Extract the [X, Y] coordinate from the center of the cell holding the provided text.  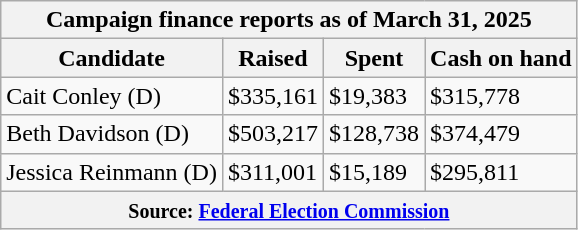
Campaign finance reports as of March 31, 2025 [289, 20]
$19,383 [374, 96]
Raised [272, 58]
$295,811 [501, 172]
$374,479 [501, 134]
$15,189 [374, 172]
Beth Davidson (D) [112, 134]
Candidate [112, 58]
$335,161 [272, 96]
$503,217 [272, 134]
$128,738 [374, 134]
Cait Conley (D) [112, 96]
Spent [374, 58]
$311,001 [272, 172]
Source: Federal Election Commission [289, 210]
Cash on hand [501, 58]
Jessica Reinmann (D) [112, 172]
$315,778 [501, 96]
